Scan for the cell matching the given text and deliver its [x, y] coordinate at center. 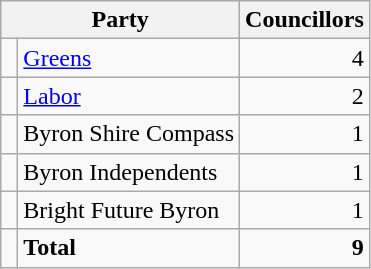
Greens [129, 58]
Bright Future Byron [129, 210]
Byron Independents [129, 172]
4 [305, 58]
Party [120, 20]
Councillors [305, 20]
Byron Shire Compass [129, 134]
2 [305, 96]
Labor [129, 96]
9 [305, 248]
Total [129, 248]
